Identify which cell holds the provided text, then report its (X, Y) central coordinate. 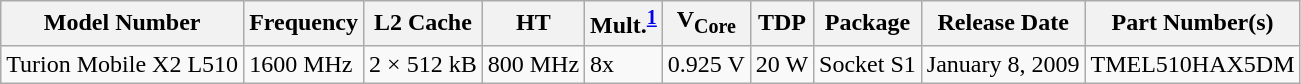
TMEL510HAX5DM (1192, 64)
Release Date (1003, 24)
HT (533, 24)
2 × 512 kB (424, 64)
1600 MHz (304, 64)
8x (624, 64)
VCore (706, 24)
Socket S1 (868, 64)
TDP (782, 24)
January 8, 2009 (1003, 64)
0.925 V (706, 64)
Mult.1 (624, 24)
20 W (782, 64)
800 MHz (533, 64)
L2 Cache (424, 24)
Model Number (122, 24)
Turion Mobile X2 L510 (122, 64)
Package (868, 24)
Frequency (304, 24)
Part Number(s) (1192, 24)
